Pinpoint the cell where the given text exists, returning its [X, Y] midpoint coordinate. 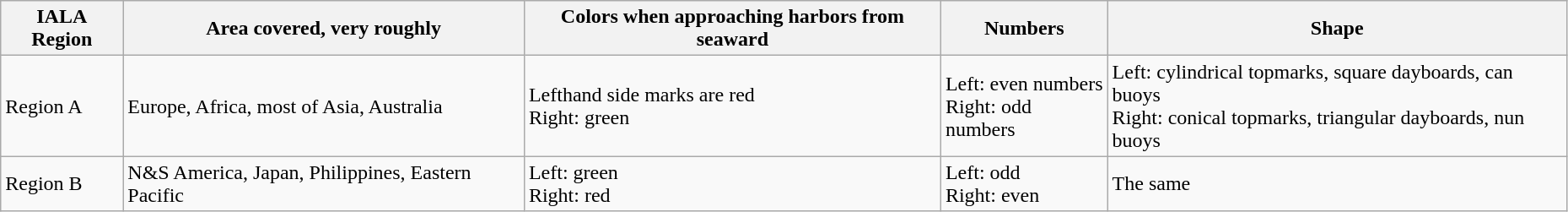
Region A [62, 106]
Region B [62, 184]
Colors when approaching harbors from seaward [732, 29]
Left: even numbersRight: odd numbers [1024, 106]
Left: greenRight: red [732, 184]
IALA Region [62, 29]
Numbers [1024, 29]
The same [1337, 184]
N&S America, Japan, Philippines, Eastern Pacific [324, 184]
Lefthand side marks are redRight: green [732, 106]
Shape [1337, 29]
Europe, Africa, most of Asia, Australia [324, 106]
Area covered, very roughly [324, 29]
Left: cylindrical topmarks, square dayboards, can buoysRight: conical topmarks, triangular dayboards, nun buoys [1337, 106]
Left: oddRight: even [1024, 184]
